Pinpoint the cell where the given text exists, returning its [X, Y] midpoint coordinate. 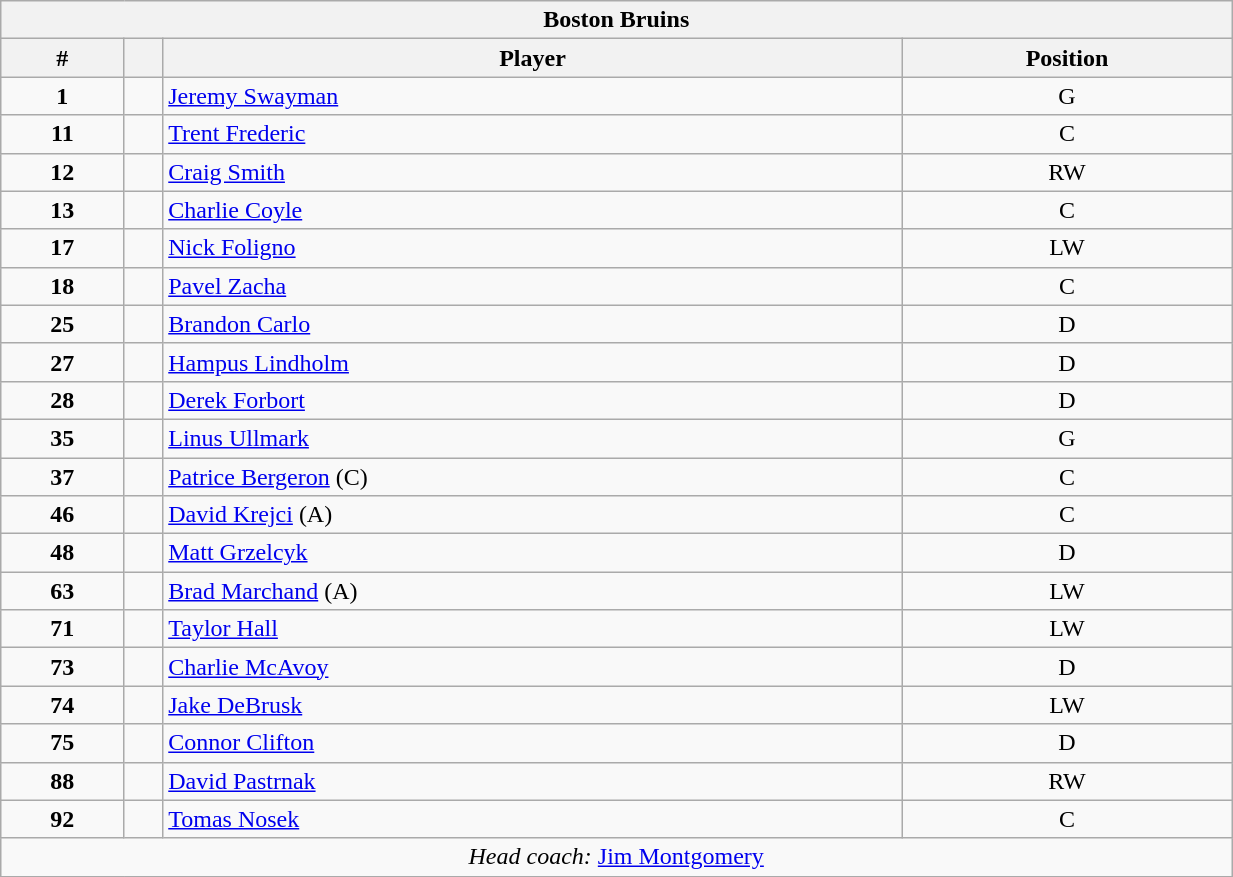
12 [62, 172]
# [62, 58]
Derek Forbort [533, 400]
Jake DeBrusk [533, 705]
Brandon Carlo [533, 324]
27 [62, 362]
Charlie McAvoy [533, 667]
David Krejci (A) [533, 515]
73 [62, 667]
46 [62, 515]
74 [62, 705]
Hampus Lindholm [533, 362]
David Pastrnak [533, 781]
Trent Frederic [533, 134]
17 [62, 248]
Boston Bruins [616, 20]
48 [62, 553]
Head coach: Jim Montgomery [616, 857]
Nick Foligno [533, 248]
11 [62, 134]
63 [62, 591]
35 [62, 438]
71 [62, 629]
88 [62, 781]
25 [62, 324]
75 [62, 743]
Brad Marchand (A) [533, 591]
Patrice Bergeron (C) [533, 477]
Tomas Nosek [533, 819]
Linus Ullmark [533, 438]
1 [62, 96]
Charlie Coyle [533, 210]
Jeremy Swayman [533, 96]
13 [62, 210]
Player [533, 58]
92 [62, 819]
Taylor Hall [533, 629]
28 [62, 400]
Position [1066, 58]
Pavel Zacha [533, 286]
Craig Smith [533, 172]
Matt Grzelcyk [533, 553]
37 [62, 477]
Connor Clifton [533, 743]
18 [62, 286]
